From the cell containing the given text, extract its center point as (x, y) coordinate. 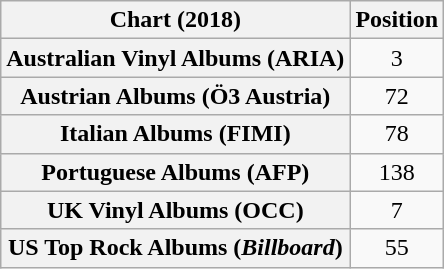
72 (397, 96)
7 (397, 210)
Portuguese Albums (AFP) (176, 172)
Chart (2018) (176, 20)
3 (397, 58)
Australian Vinyl Albums (ARIA) (176, 58)
Austrian Albums (Ö3 Austria) (176, 96)
Position (397, 20)
UK Vinyl Albums (OCC) (176, 210)
55 (397, 248)
78 (397, 134)
US Top Rock Albums (Billboard) (176, 248)
138 (397, 172)
Italian Albums (FIMI) (176, 134)
